Return the (x, y) coordinate for the center point of the cell that contains the specified text.  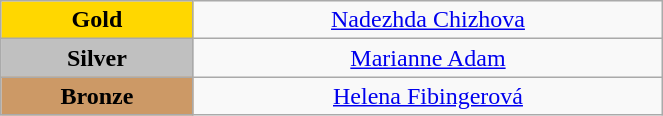
Bronze (97, 96)
Marianne Adam (428, 58)
Silver (97, 58)
Helena Fibingerová (428, 96)
Nadezhda Chizhova (428, 20)
Gold (97, 20)
